Locate the cell with the specified text and output its [X, Y] center coordinate. 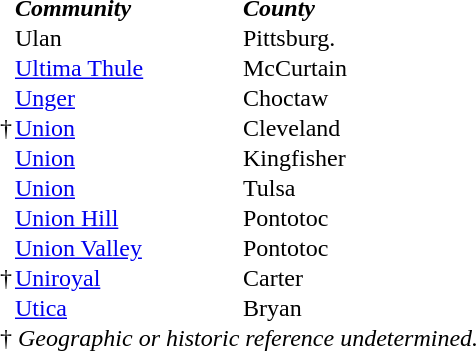
Ultima Thule [128, 68]
Utica [128, 308]
Pittsburg. [318, 38]
Union Hill [128, 218]
Carter [318, 278]
Union Valley [128, 248]
Bryan [318, 308]
Uniroyal [128, 278]
Kingfisher [318, 158]
Cleveland [318, 128]
Unger [128, 98]
McCurtain [318, 68]
Choctaw [318, 98]
Ulan [128, 38]
Tulsa [318, 188]
